Return the [x, y] coordinate for the center point of the cell that contains the specified text.  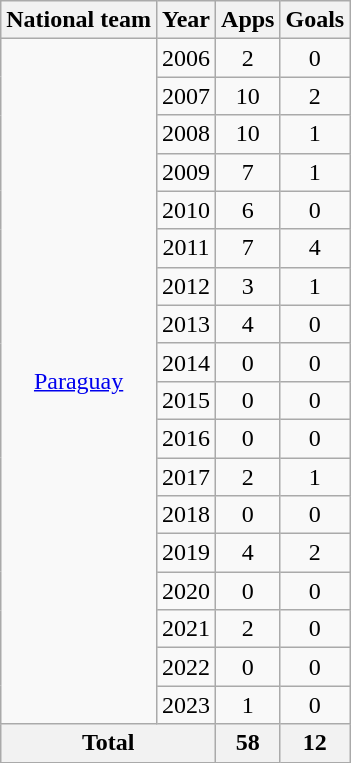
2016 [186, 438]
2020 [186, 591]
2018 [186, 515]
3 [248, 286]
Year [186, 20]
Total [108, 743]
58 [248, 743]
Goals [315, 20]
Paraguay [79, 382]
2023 [186, 705]
2022 [186, 667]
2009 [186, 172]
2019 [186, 553]
2006 [186, 58]
2013 [186, 324]
Apps [248, 20]
12 [315, 743]
2017 [186, 477]
National team [79, 20]
2011 [186, 248]
2008 [186, 134]
2021 [186, 629]
2007 [186, 96]
2012 [186, 286]
2014 [186, 362]
2010 [186, 210]
6 [248, 210]
2015 [186, 400]
